Extract the [X, Y] coordinate from the center of the cell holding the provided text.  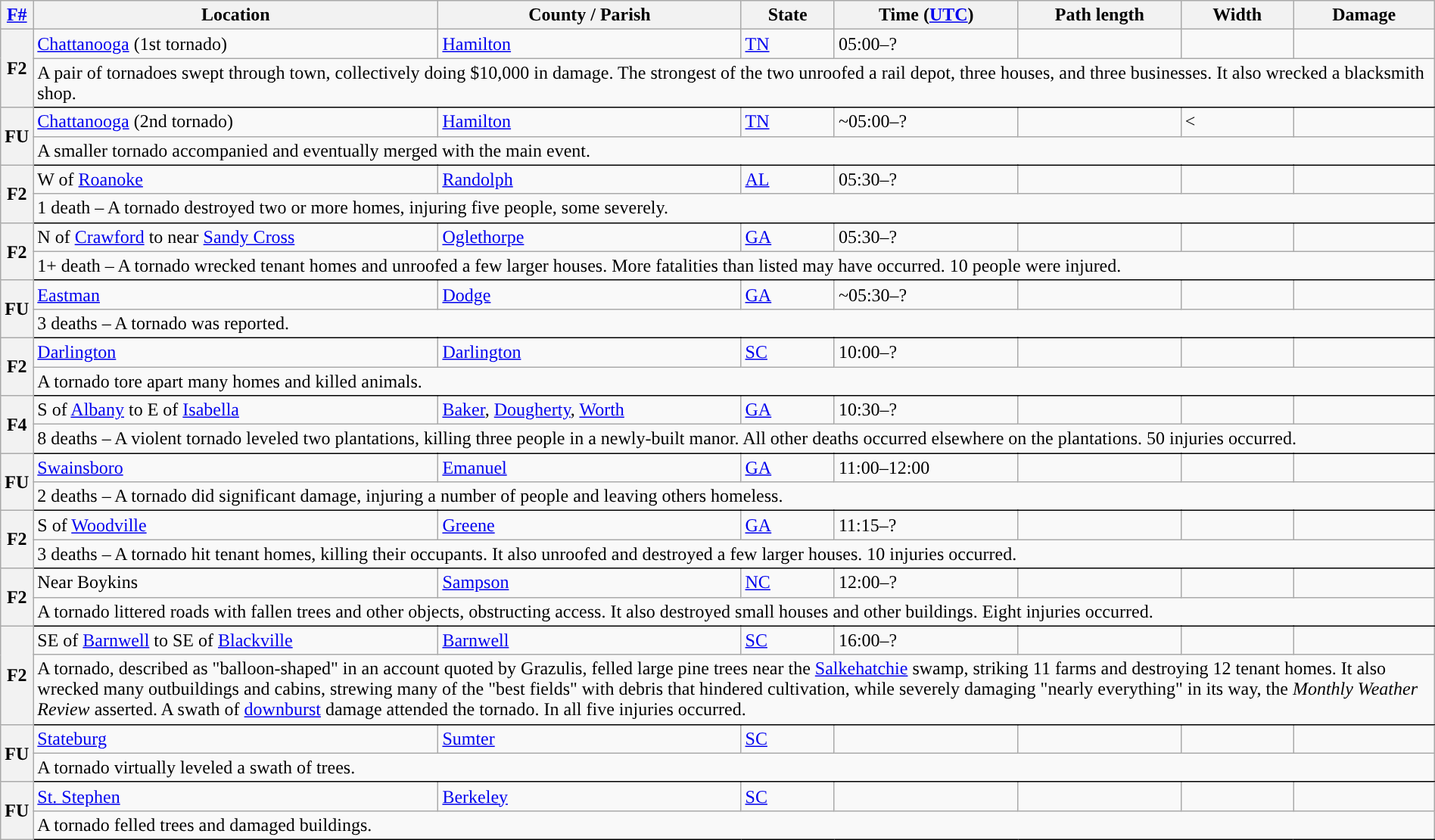
A tornado felled trees and damaged buildings. [734, 825]
A tornado tore apart many homes and killed animals. [734, 381]
Width [1237, 15]
NC [787, 583]
Swainsboro [236, 468]
AL [787, 179]
Baker, Dougherty, Worth [590, 410]
Chattanooga (2nd tornado) [236, 122]
< [1237, 122]
Barnwell [590, 640]
W of Roanoke [236, 179]
County / Parish [590, 15]
Damage [1364, 15]
10:30–? [926, 410]
1 death – A tornado destroyed two or more homes, injuring five people, some severely. [734, 208]
Eastman [236, 294]
A smaller tornado accompanied and eventually merged with the main event. [734, 151]
~05:30–? [926, 294]
10:00–? [926, 352]
S of Albany to E of Isabella [236, 410]
Stateburg [236, 739]
16:00–? [926, 640]
St. Stephen [236, 796]
Sumter [590, 739]
11:15–? [926, 525]
A tornado virtually leveled a swath of trees. [734, 767]
12:00–? [926, 583]
3 deaths – A tornado hit tenant homes, killing their occupants. It also unroofed and destroyed a few larger houses. 10 injuries occurred. [734, 554]
Sampson [590, 583]
05:00–? [926, 44]
Location [236, 15]
SE of Barnwell to SE of Blackville [236, 640]
State [787, 15]
3 deaths – A tornado was reported. [734, 323]
Emanuel [590, 468]
Dodge [590, 294]
11:00–12:00 [926, 468]
Near Boykins [236, 583]
Berkeley [590, 796]
Time (UTC) [926, 15]
F# [17, 15]
Path length [1099, 15]
N of Crawford to near Sandy Cross [236, 237]
2 deaths – A tornado did significant damage, injuring a number of people and leaving others homeless. [734, 496]
1+ death – A tornado wrecked tenant homes and unroofed a few larger houses. More fatalities than listed may have occurred. 10 people were injured. [734, 266]
Oglethorpe [590, 237]
F4 [17, 425]
~05:00–? [926, 122]
Greene [590, 525]
Chattanooga (1st tornado) [236, 44]
Randolph [590, 179]
S of Woodville [236, 525]
